Locate the cell with the specified text and output its (x, y) center coordinate. 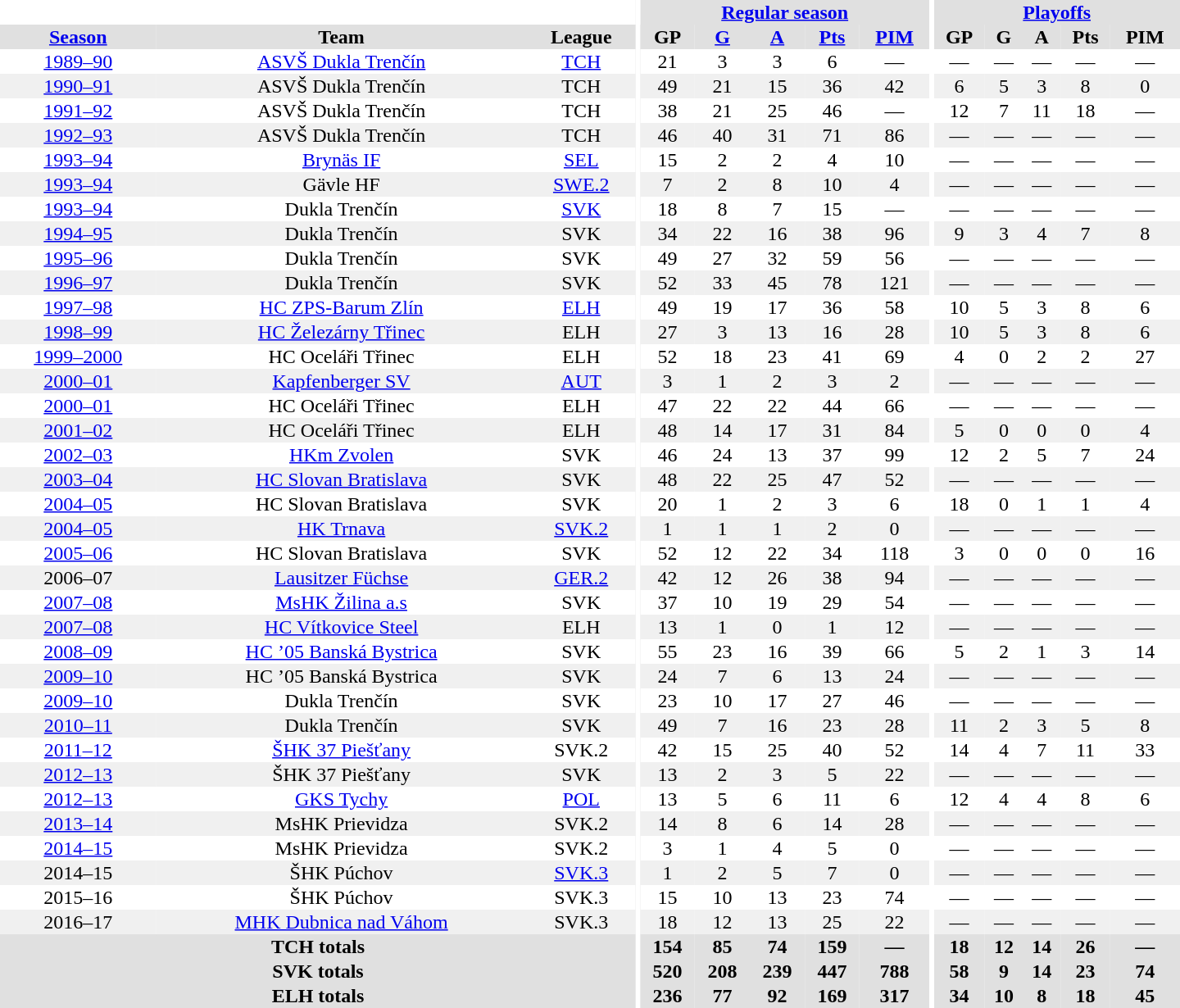
2002–03 (79, 455)
2005–06 (79, 553)
236 (667, 996)
2008–09 (79, 652)
TCH totals (318, 947)
2015–16 (79, 897)
56 (895, 258)
1995–96 (79, 258)
2010–11 (79, 725)
78 (833, 283)
39 (833, 652)
Season (79, 37)
85 (723, 947)
Playoffs (1057, 12)
154 (667, 947)
788 (895, 971)
99 (895, 455)
Lausitzer Füchse (342, 578)
SWE.2 (582, 184)
HKm Zvolen (342, 455)
71 (833, 135)
MsHK Žilina a.s (342, 602)
447 (833, 971)
HK Trnava (342, 529)
POL (582, 799)
HC Železárny Třinec (342, 332)
1990–91 (79, 86)
84 (895, 430)
159 (833, 947)
1991–92 (79, 111)
208 (723, 971)
32 (777, 258)
1994–95 (79, 234)
2016–17 (79, 922)
Gävle HF (342, 184)
94 (895, 578)
MHK Dubnica nad Váhom (342, 922)
520 (667, 971)
Brynäs IF (342, 160)
GKS Tychy (342, 799)
20 (667, 504)
29 (833, 602)
Regular season (785, 12)
2011–12 (79, 750)
1997–98 (79, 307)
41 (833, 356)
54 (895, 602)
ELH totals (318, 996)
59 (833, 258)
HC ZPS-Barum Zlín (342, 307)
2003–04 (79, 479)
169 (833, 996)
HC Vítkovice Steel (342, 627)
118 (895, 553)
77 (723, 996)
92 (777, 996)
1999–2000 (79, 356)
239 (777, 971)
League (582, 37)
317 (895, 996)
55 (667, 652)
Kapfenberger SV (342, 381)
1989–90 (79, 61)
SVK totals (318, 971)
GER.2 (582, 578)
69 (895, 356)
1996–97 (79, 283)
1998–99 (79, 332)
AUT (582, 381)
2001–02 (79, 430)
96 (895, 234)
2013–14 (79, 824)
1992–93 (79, 135)
86 (895, 135)
2006–07 (79, 578)
44 (833, 406)
Team (342, 37)
121 (895, 283)
SEL (582, 160)
